Output the [X, Y] coordinate of the center of the cell containing the given text.  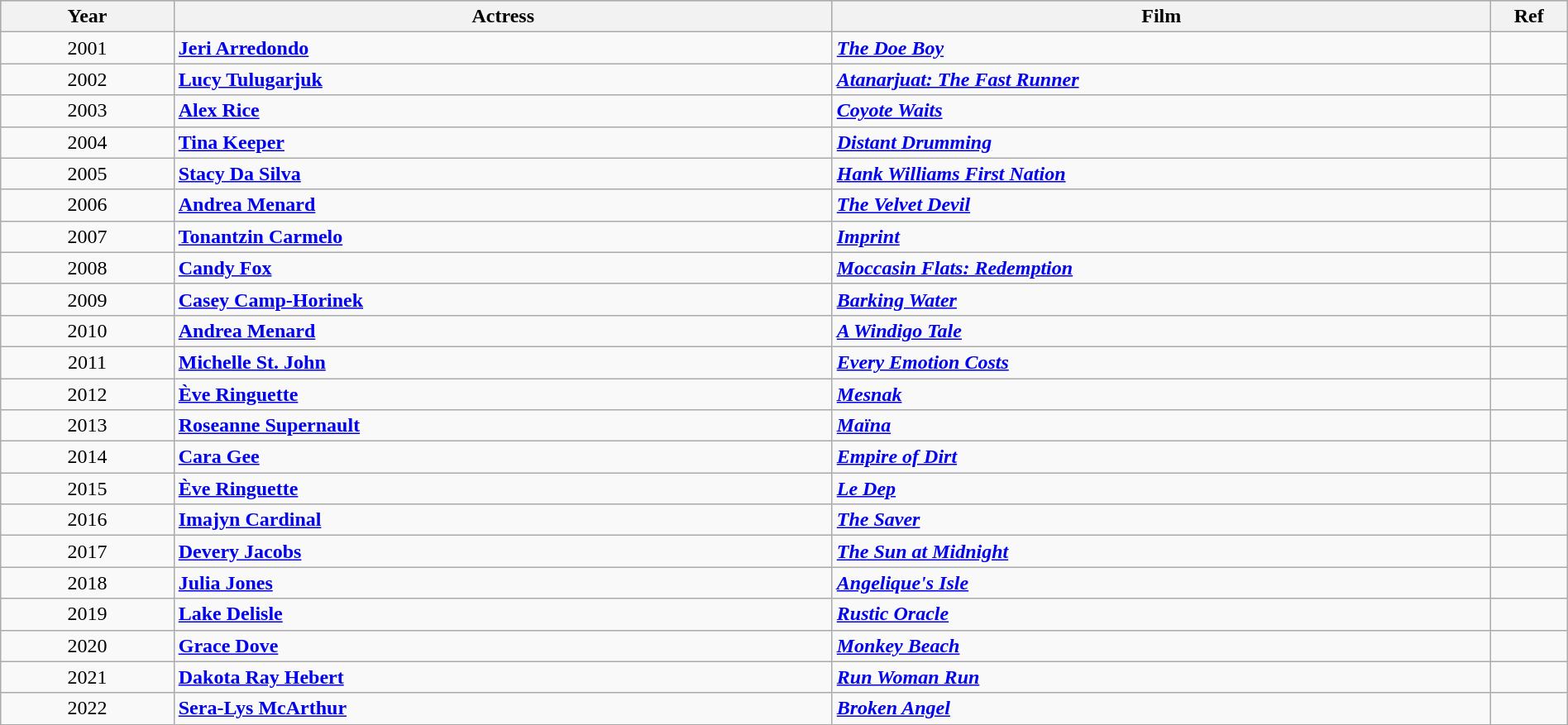
2007 [88, 236]
Lucy Tulugarjuk [503, 79]
Devery Jacobs [503, 551]
Coyote Waits [1161, 111]
The Sun at Midnight [1161, 551]
Julia Jones [503, 583]
2002 [88, 79]
2009 [88, 299]
Imprint [1161, 236]
2013 [88, 426]
2021 [88, 677]
Distant Drumming [1161, 142]
Mesnak [1161, 394]
Actress [503, 17]
2022 [88, 708]
Run Woman Run [1161, 677]
Jeri Arredondo [503, 48]
The Velvet Devil [1161, 205]
2004 [88, 142]
2005 [88, 174]
2015 [88, 489]
2016 [88, 520]
Ref [1528, 17]
2014 [88, 457]
Angelique's Isle [1161, 583]
2001 [88, 48]
2019 [88, 614]
Atanarjuat: The Fast Runner [1161, 79]
Every Emotion Costs [1161, 362]
Empire of Dirt [1161, 457]
Maïna [1161, 426]
Tina Keeper [503, 142]
Sera-Lys McArthur [503, 708]
Dakota Ray Hebert [503, 677]
Roseanne Supernault [503, 426]
The Doe Boy [1161, 48]
2011 [88, 362]
Hank Williams First Nation [1161, 174]
Le Dep [1161, 489]
Monkey Beach [1161, 646]
Tonantzin Carmelo [503, 236]
A Windigo Tale [1161, 331]
Michelle St. John [503, 362]
Rustic Oracle [1161, 614]
Casey Camp-Horinek [503, 299]
2018 [88, 583]
Broken Angel [1161, 708]
2006 [88, 205]
Grace Dove [503, 646]
Lake Delisle [503, 614]
Year [88, 17]
2008 [88, 268]
2017 [88, 551]
Moccasin Flats: Redemption [1161, 268]
Barking Water [1161, 299]
2012 [88, 394]
Candy Fox [503, 268]
Imajyn Cardinal [503, 520]
Stacy Da Silva [503, 174]
Alex Rice [503, 111]
Film [1161, 17]
2010 [88, 331]
2020 [88, 646]
The Saver [1161, 520]
Cara Gee [503, 457]
2003 [88, 111]
